Provide the [X, Y] coordinate of the cell's center where the given text is located.  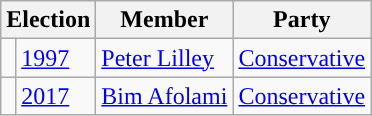
Bim Afolami [164, 96]
Election [48, 20]
1997 [56, 58]
Peter Lilley [164, 58]
2017 [56, 96]
Party [302, 20]
Member [164, 20]
